Return the [x, y] coordinate for the center point of the cell that contains the specified text.  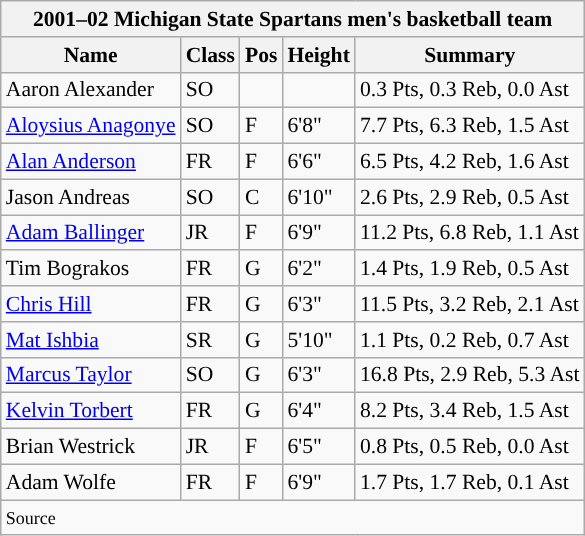
Source [293, 518]
1.7 Pts, 1.7 Reb, 0.1 Ast [470, 482]
Aaron Alexander [91, 90]
Class [210, 55]
11.5 Pts, 3.2 Reb, 2.1 Ast [470, 304]
Alan Anderson [91, 162]
0.3 Pts, 0.3 Reb, 0.0 Ast [470, 90]
Marcus Taylor [91, 375]
Chris Hill [91, 304]
Aloysius Anagonye [91, 126]
Kelvin Torbert [91, 411]
6'8" [318, 126]
6.5 Pts, 4.2 Reb, 1.6 Ast [470, 162]
Adam Ballinger [91, 233]
0.8 Pts, 0.5 Reb, 0.0 Ast [470, 447]
C [262, 197]
Mat Ishbia [91, 340]
Summary [470, 55]
11.2 Pts, 6.8 Reb, 1.1 Ast [470, 233]
1.4 Pts, 1.9 Reb, 0.5 Ast [470, 269]
8.2 Pts, 3.4 Reb, 1.5 Ast [470, 411]
Height [318, 55]
7.7 Pts, 6.3 Reb, 1.5 Ast [470, 126]
Tim Bograkos [91, 269]
Name [91, 55]
Jason Andreas [91, 197]
Brian Westrick [91, 447]
5'10" [318, 340]
16.8 Pts, 2.9 Reb, 5.3 Ast [470, 375]
6'10" [318, 197]
Adam Wolfe [91, 482]
1.1 Pts, 0.2 Reb, 0.7 Ast [470, 340]
6'5" [318, 447]
SR [210, 340]
6'4" [318, 411]
2.6 Pts, 2.9 Reb, 0.5 Ast [470, 197]
6'2" [318, 269]
6'6" [318, 162]
2001–02 Michigan State Spartans men's basketball team [293, 19]
Pos [262, 55]
